Determine the (X, Y) coordinate at the center of the cell enclosing the given text.  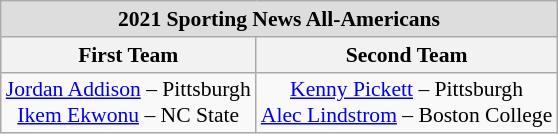
First Team (128, 55)
Second Team (407, 55)
Kenny Pickett – PittsburghAlec Lindstrom – Boston College (407, 102)
2021 Sporting News All-Americans (280, 19)
Jordan Addison – PittsburghIkem Ekwonu – NC State (128, 102)
